Search for the cell housing the specified text and yield its [X, Y] center coordinate. 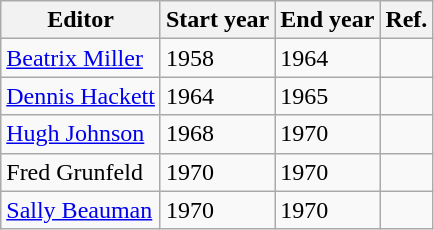
Ref. [406, 20]
Sally Beauman [81, 210]
Dennis Hackett [81, 96]
Fred Grunfeld [81, 172]
Hugh Johnson [81, 134]
1958 [217, 58]
1968 [217, 134]
1965 [328, 96]
Editor [81, 20]
Beatrix Miller [81, 58]
End year [328, 20]
Start year [217, 20]
